Identify which cell holds the provided text, then report its [x, y] central coordinate. 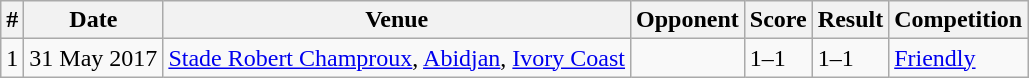
Competition [958, 20]
Friendly [958, 58]
31 May 2017 [94, 58]
# [12, 20]
Score [778, 20]
Stade Robert Champroux, Abidjan, Ivory Coast [397, 58]
Date [94, 20]
Opponent [688, 20]
1 [12, 58]
Venue [397, 20]
Result [850, 20]
